Provide the (x, y) coordinate of the cell's center where the given text is located.  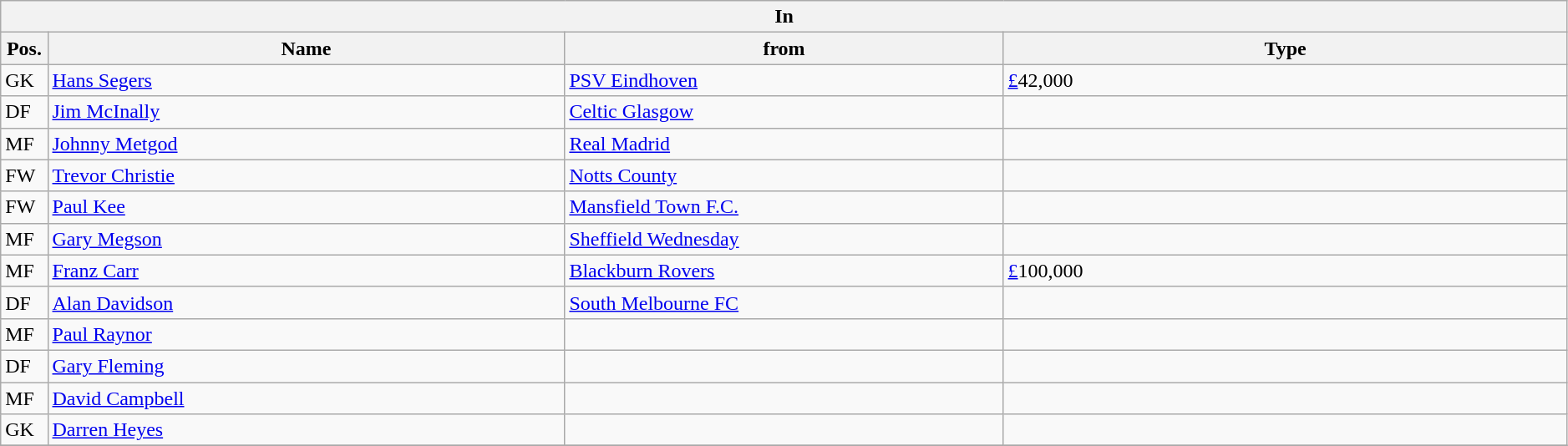
Mansfield Town F.C. (784, 207)
Pos. (24, 48)
David Campbell (306, 398)
Johnny Metgod (306, 144)
£42,000 (1285, 80)
PSV Eindhoven (784, 80)
Gary Fleming (306, 366)
Type (1285, 48)
from (784, 48)
Blackburn Rovers (784, 271)
Celtic Glasgow (784, 112)
Alan Davidson (306, 302)
Gary Megson (306, 239)
South Melbourne FC (784, 302)
Jim McInally (306, 112)
Sheffield Wednesday (784, 239)
Paul Raynor (306, 334)
£100,000 (1285, 271)
Darren Heyes (306, 430)
Real Madrid (784, 144)
Franz Carr (306, 271)
Hans Segers (306, 80)
Trevor Christie (306, 175)
Name (306, 48)
Notts County (784, 175)
In (784, 17)
Paul Kee (306, 207)
